Find where the given text appears and provide that cell's center as (X, Y) coordinate. 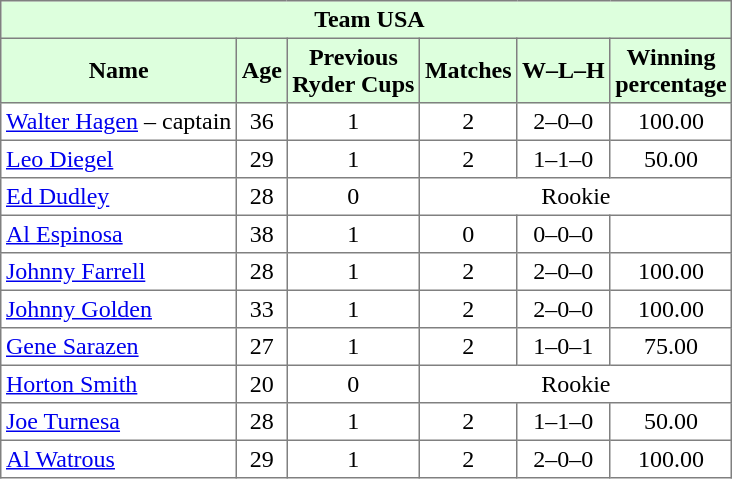
Johnny Golden (119, 309)
Al Espinosa (119, 234)
36 (262, 122)
Horton Smith (119, 384)
Age (262, 70)
0–0–0 (564, 234)
Al Watrous (119, 459)
Name (119, 70)
33 (262, 309)
38 (262, 234)
Ed Dudley (119, 197)
75.00 (671, 347)
Walter Hagen – captain (119, 122)
Team USA (366, 20)
PreviousRyder Cups (354, 70)
Joe Turnesa (119, 422)
Leo Diegel (119, 159)
27 (262, 347)
W–L–H (564, 70)
Winningpercentage (671, 70)
Matches (468, 70)
Johnny Farrell (119, 272)
20 (262, 384)
1–0–1 (564, 347)
Gene Sarazen (119, 347)
